Extract the [X, Y] coordinate from the center of the cell holding the provided text.  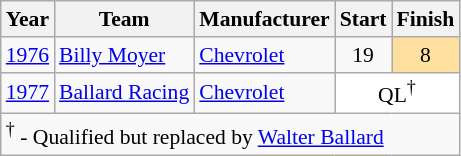
19 [364, 55]
1977 [28, 92]
Ballard Racing [124, 92]
QL† [398, 92]
Billy Moyer [124, 55]
† - Qualified but replaced by Walter Ballard [230, 134]
Team [124, 19]
1976 [28, 55]
8 [426, 55]
Start [364, 19]
Finish [426, 19]
Year [28, 19]
Manufacturer [264, 19]
